Capture the cell that displays the provided text and extract its [x, y] central coordinate. 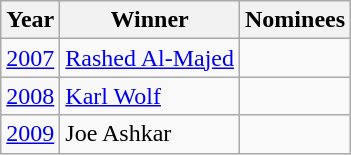
Karl Wolf [150, 96]
2009 [30, 134]
Joe Ashkar [150, 134]
Rashed Al-Majed [150, 58]
2007 [30, 58]
Year [30, 20]
2008 [30, 96]
Nominees [296, 20]
Winner [150, 20]
